Capture the cell that displays the provided text and extract its [x, y] central coordinate. 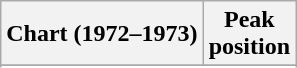
Peakposition [249, 34]
Chart (1972–1973) [102, 34]
